Extract the (x, y) coordinate from the center of the cell holding the provided text.  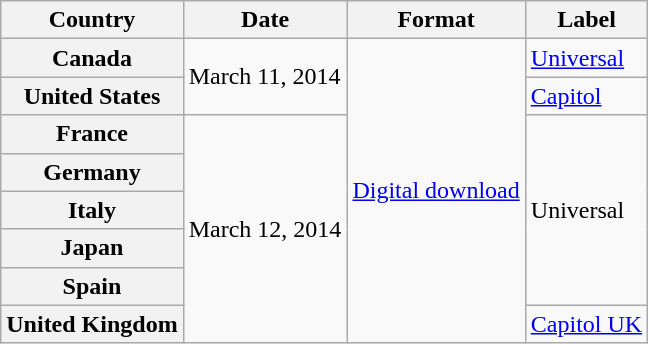
Date (265, 20)
Spain (92, 286)
March 12, 2014 (265, 229)
United Kingdom (92, 324)
Capitol (586, 96)
March 11, 2014 (265, 77)
Capitol UK (586, 324)
Germany (92, 172)
Country (92, 20)
Label (586, 20)
Italy (92, 210)
France (92, 134)
Canada (92, 58)
Digital download (436, 191)
Japan (92, 248)
Format (436, 20)
United States (92, 96)
